Find where the given text appears and provide that cell's center as (X, Y) coordinate. 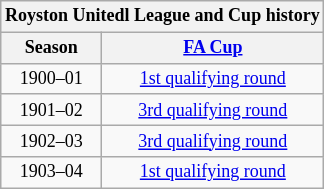
Season (52, 48)
Royston Unitedl League and Cup history (162, 16)
FA Cup (213, 48)
1900–01 (52, 78)
1902–03 (52, 140)
1901–02 (52, 110)
1903–04 (52, 172)
